Identify which cell holds the provided text, then report its (x, y) central coordinate. 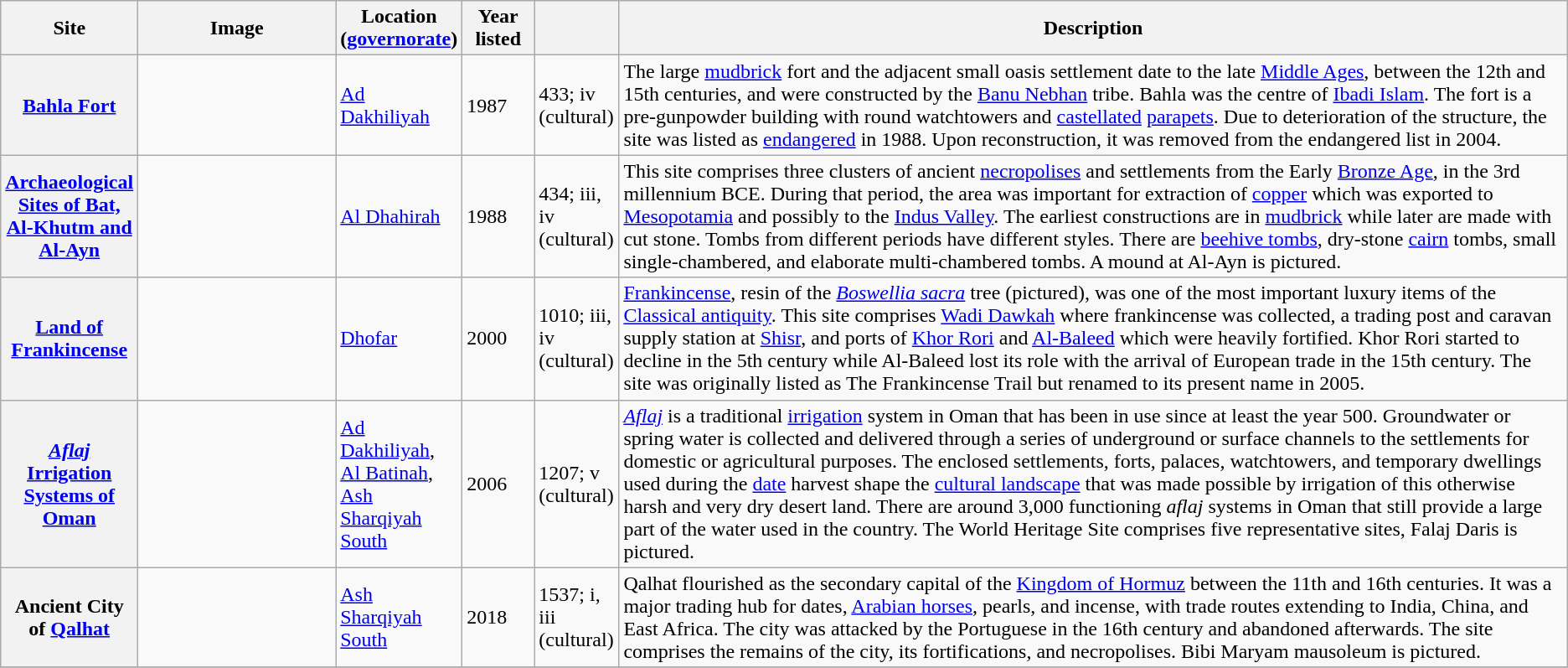
Al Dhahirah (399, 216)
433; iv (cultural) (576, 106)
1987 (498, 106)
2018 (498, 617)
2000 (498, 339)
Ancient City of Qalhat (70, 617)
Bahla Fort (70, 106)
Year listed (498, 28)
Ad Dakhiliyah, Al Batinah, Ash Sharqiyah South (399, 484)
Location (governorate) (399, 28)
Ash Sharqiyah South (399, 617)
2006 (498, 484)
434; iii, iv (cultural) (576, 216)
1207; v (cultural) (576, 484)
Site (70, 28)
1988 (498, 216)
Archaeological Sites of Bat, Al-Khutm and Al-Ayn (70, 216)
1010; iii, iv (cultural) (576, 339)
Image (237, 28)
Dhofar (399, 339)
Land of Frankincense (70, 339)
Description (1093, 28)
Aflaj Irrigation Systems of Oman (70, 484)
1537; i, iii (cultural) (576, 617)
Ad Dakhiliyah (399, 106)
